Identify which cell holds the provided text, then report its [x, y] central coordinate. 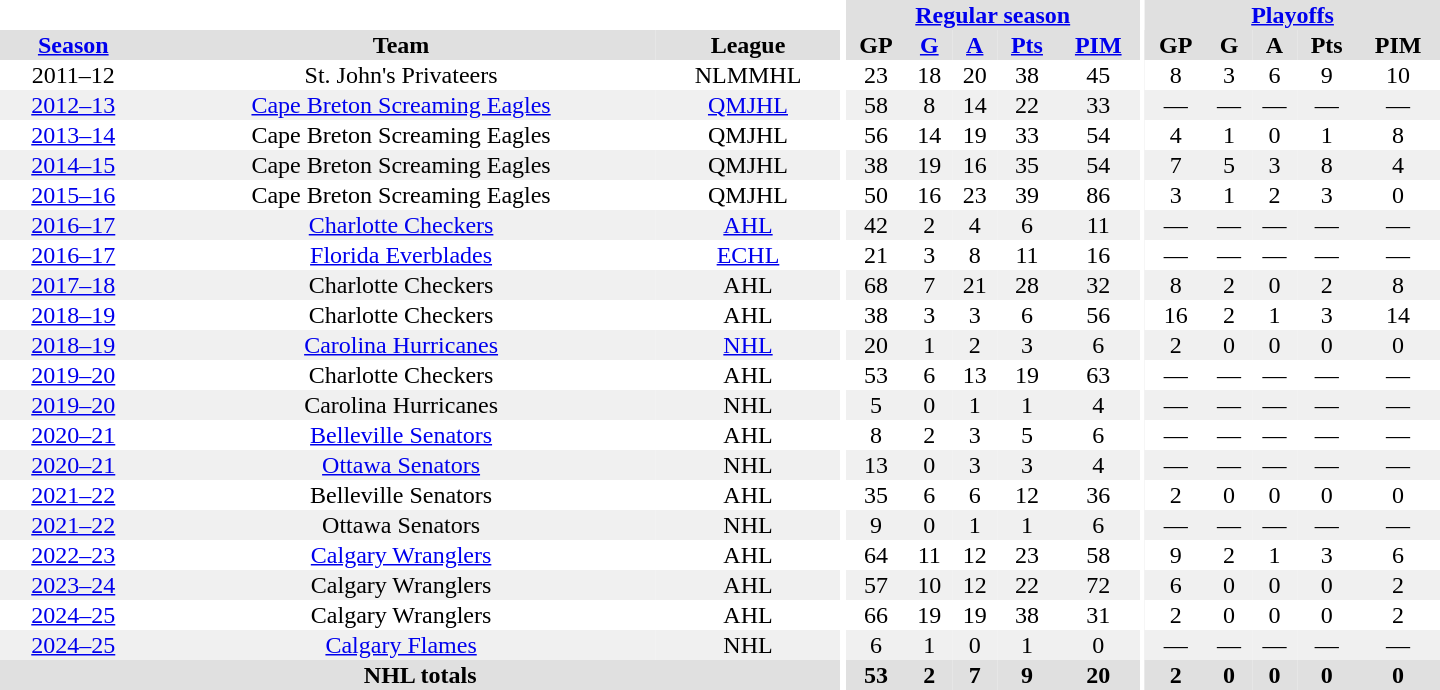
31 [1098, 615]
Calgary Flames [402, 645]
32 [1098, 285]
NLMMHL [748, 75]
66 [876, 615]
Florida Everblades [402, 255]
18 [930, 75]
36 [1098, 495]
Regular season [992, 15]
63 [1098, 375]
68 [876, 285]
Season [74, 45]
Playoffs [1292, 15]
2011–12 [74, 75]
2012–13 [74, 105]
50 [876, 195]
39 [1028, 195]
57 [876, 585]
2015–16 [74, 195]
64 [876, 555]
2023–24 [74, 585]
2017–18 [74, 285]
NHL totals [420, 675]
ECHL [748, 255]
Team [402, 45]
League [748, 45]
45 [1098, 75]
2022–23 [74, 555]
28 [1028, 285]
86 [1098, 195]
St. John's Privateers [402, 75]
2013–14 [74, 135]
72 [1098, 585]
42 [876, 225]
2014–15 [74, 165]
